Determine the [x, y] coordinate at the center of the cell enclosing the given text.  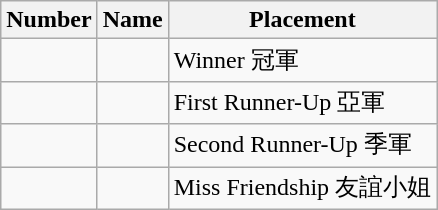
Placement [302, 20]
Second Runner-Up 季軍 [302, 146]
First Runner-Up 亞軍 [302, 102]
Miss Friendship 友誼小姐 [302, 188]
Winner 冠軍 [302, 60]
Number [49, 20]
Name [132, 20]
